Determine the (X, Y) coordinate at the center of the cell enclosing the given text.  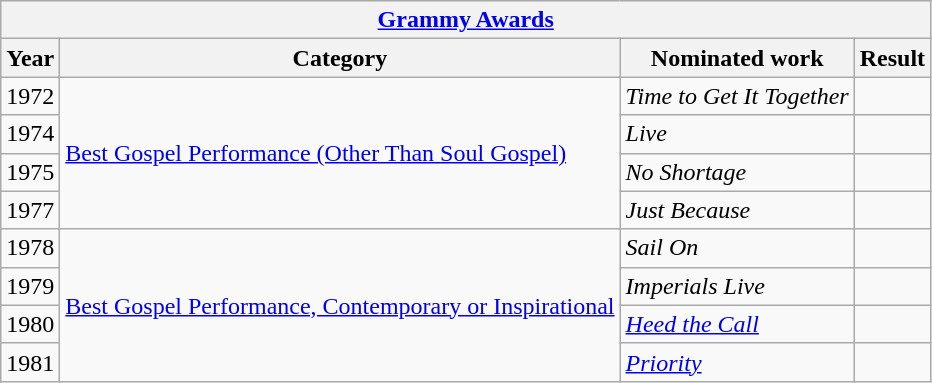
1974 (30, 134)
Result (892, 58)
Imperials Live (737, 286)
1981 (30, 362)
1979 (30, 286)
1972 (30, 96)
Best Gospel Performance, Contemporary or Inspirational (340, 305)
1975 (30, 172)
1978 (30, 248)
Time to Get It Together (737, 96)
Best Gospel Performance (Other Than Soul Gospel) (340, 153)
Sail On (737, 248)
No Shortage (737, 172)
1980 (30, 324)
1977 (30, 210)
Live (737, 134)
Priority (737, 362)
Heed the Call (737, 324)
Year (30, 58)
Just Because (737, 210)
Nominated work (737, 58)
Category (340, 58)
Grammy Awards (466, 20)
